Detect which cell encompasses the target text, then output its [X, Y] center coordinate. 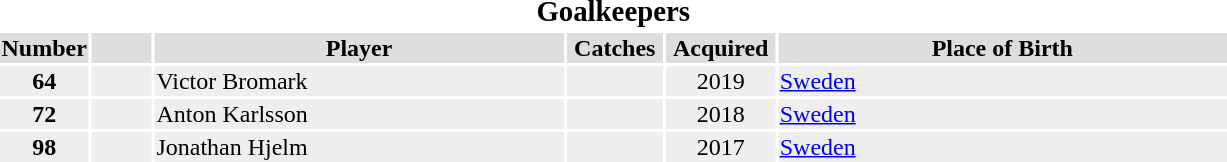
Catches [614, 48]
2017 [720, 147]
Anton Karlsson [359, 114]
Place of Birth [1002, 48]
Number [44, 48]
72 [44, 114]
2019 [720, 81]
Player [359, 48]
2018 [720, 114]
Jonathan Hjelm [359, 147]
Victor Bromark [359, 81]
64 [44, 81]
Acquired [720, 48]
98 [44, 147]
